Determine the [x, y] coordinate at the center of the cell enclosing the given text.  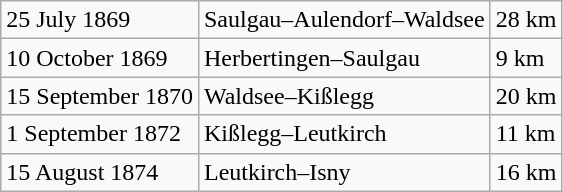
Herbertingen–Saulgau [344, 58]
25 July 1869 [100, 20]
28 km [526, 20]
16 km [526, 172]
1 September 1872 [100, 134]
Waldsee–Kißlegg [344, 96]
15 September 1870 [100, 96]
10 October 1869 [100, 58]
9 km [526, 58]
Saulgau–Aulendorf–Waldsee [344, 20]
11 km [526, 134]
Kißlegg–Leutkirch [344, 134]
15 August 1874 [100, 172]
Leutkirch–Isny [344, 172]
20 km [526, 96]
